Locate the cell with the specified text and output its [X, Y] center coordinate. 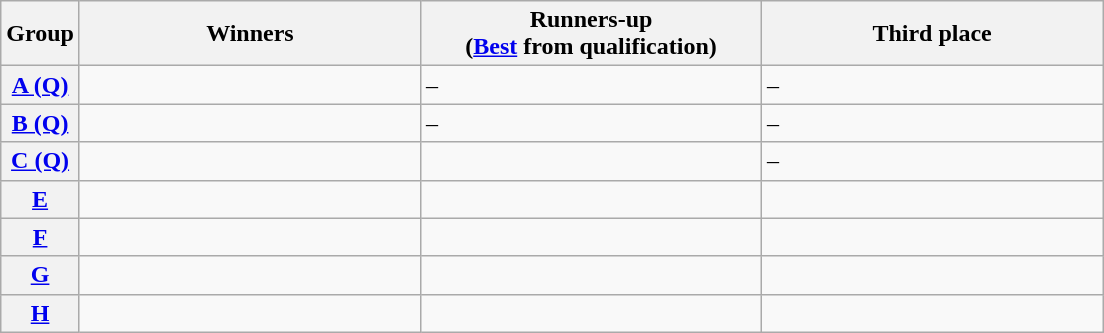
G [40, 275]
C (Q) [40, 161]
Third place [932, 34]
B (Q) [40, 123]
Winners [250, 34]
F [40, 237]
Runners-up(Best from qualification) [590, 34]
A (Q) [40, 85]
H [40, 313]
Group [40, 34]
E [40, 199]
